From the cell containing the given text, extract its center point as [x, y] coordinate. 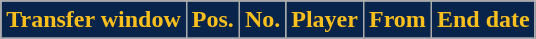
Pos. [212, 20]
No. [262, 20]
Player [325, 20]
Transfer window [94, 20]
End date [483, 20]
From [397, 20]
